Find where the given text appears and provide that cell's center as (x, y) coordinate. 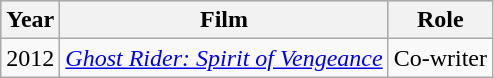
Role (440, 20)
Co-writer (440, 58)
Film (224, 20)
Ghost Rider: Spirit of Vengeance (224, 58)
Year (30, 20)
2012 (30, 58)
